Extract the [X, Y] coordinate from the center of the cell holding the provided text.  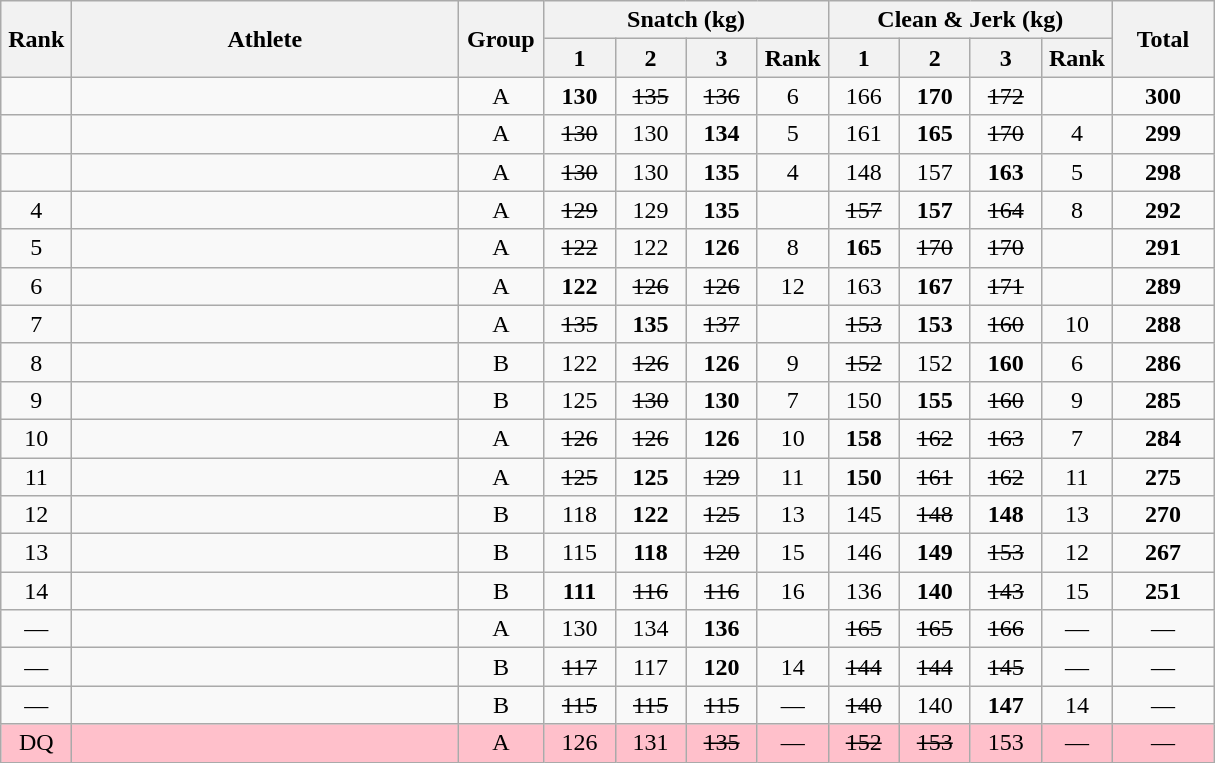
275 [1162, 477]
DQ [36, 743]
158 [864, 438]
286 [1162, 362]
171 [1006, 286]
298 [1162, 172]
267 [1162, 553]
Clean & Jerk (kg) [970, 20]
285 [1162, 400]
172 [1006, 96]
147 [1006, 705]
288 [1162, 324]
299 [1162, 134]
167 [934, 286]
149 [934, 553]
143 [1006, 591]
Total [1162, 39]
Athlete [265, 39]
289 [1162, 286]
16 [792, 591]
164 [1006, 210]
270 [1162, 515]
251 [1162, 591]
155 [934, 400]
284 [1162, 438]
Snatch (kg) [686, 20]
Group [501, 39]
292 [1162, 210]
291 [1162, 248]
111 [580, 591]
146 [864, 553]
137 [722, 324]
300 [1162, 96]
131 [650, 743]
